For the text-containing cell, return its midpoint in (X, Y) coordinate format. 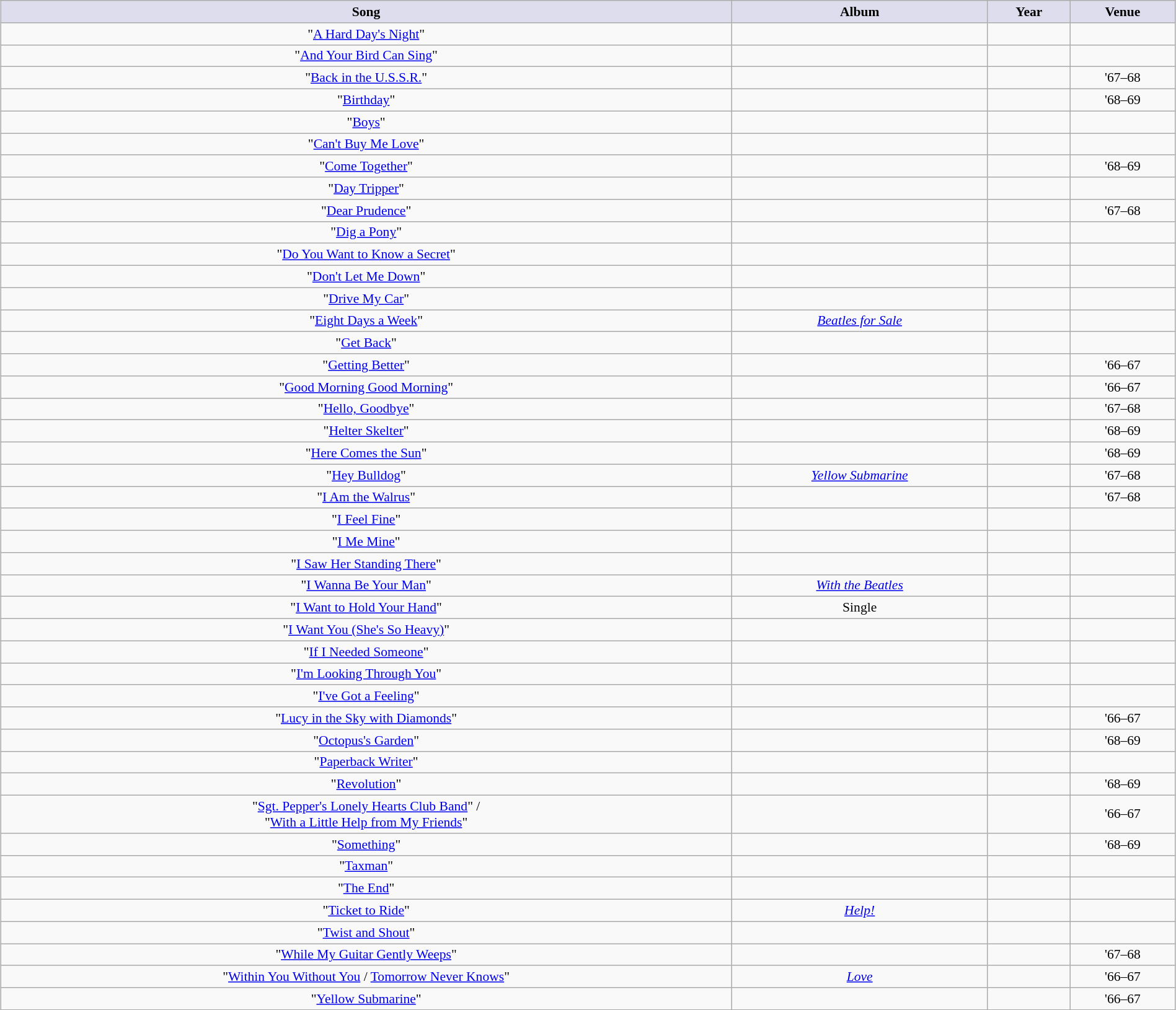
"Ticket to Ride" (366, 910)
"I Wanna Be Your Man" (366, 586)
Album (859, 12)
"Here Comes the Sun" (366, 453)
"Can't Buy Me Love" (366, 144)
"I Want to Hold Your Hand" (366, 608)
"Getting Better" (366, 365)
Song (366, 12)
Yellow Submarine (859, 475)
Love (859, 977)
"Hello, Goodbye" (366, 409)
Beatles for Sale (859, 321)
"Paperback Writer" (366, 762)
"Get Back" (366, 343)
"Twist and Shout" (366, 933)
"Hey Bulldog" (366, 475)
"Yellow Submarine" (366, 999)
"I'm Looking Through You" (366, 674)
"Sgt. Pepper's Lonely Hearts Club Band" / "With a Little Help from My Friends" (366, 814)
"Dear Prudence" (366, 210)
"Helter Skelter" (366, 431)
"Revolution" (366, 784)
"Within You Without You / Tomorrow Never Knows" (366, 977)
Help! (859, 910)
"Something" (366, 844)
"Lucy in the Sky with Diamonds" (366, 718)
"I Am the Walrus" (366, 497)
Venue (1123, 12)
"If I Needed Someone" (366, 652)
"Do You Want to Know a Secret" (366, 255)
"Come Together" (366, 166)
"Back in the U.S.S.R." (366, 78)
Single (859, 608)
"Dig a Pony" (366, 232)
"Day Tripper" (366, 188)
"Octopus's Garden" (366, 740)
"Drive My Car" (366, 299)
"Good Morning Good Morning" (366, 387)
"The End" (366, 889)
"Taxman" (366, 866)
"And Your Bird Can Sing" (366, 56)
"I Want You (She's So Heavy)" (366, 630)
"I Feel Fine" (366, 519)
"While My Guitar Gently Weeps" (366, 954)
With the Beatles (859, 586)
"Don't Let Me Down" (366, 276)
"Birthday" (366, 100)
Year (1029, 12)
"I Me Mine" (366, 542)
"A Hard Day's Night" (366, 33)
"I've Got a Feeling" (366, 696)
"Boys" (366, 122)
"Eight Days a Week" (366, 321)
"I Saw Her Standing There" (366, 563)
